Locate the cell with the specified text and output its (X, Y) center coordinate. 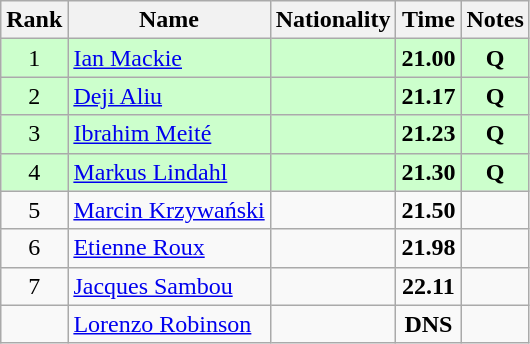
3 (34, 134)
1 (34, 58)
2 (34, 96)
Ibrahim Meité (169, 134)
21.00 (428, 58)
21.50 (428, 210)
Deji Aliu (169, 96)
Nationality (333, 20)
7 (34, 286)
Rank (34, 20)
Jacques Sambou (169, 286)
Lorenzo Robinson (169, 324)
21.98 (428, 248)
6 (34, 248)
Ian Mackie (169, 58)
Name (169, 20)
22.11 (428, 286)
Notes (495, 20)
Time (428, 20)
21.23 (428, 134)
Markus Lindahl (169, 172)
21.17 (428, 96)
Etienne Roux (169, 248)
DNS (428, 324)
5 (34, 210)
21.30 (428, 172)
4 (34, 172)
Marcin Krzywański (169, 210)
